Output the (x, y) coordinate of the center of the cell containing the given text.  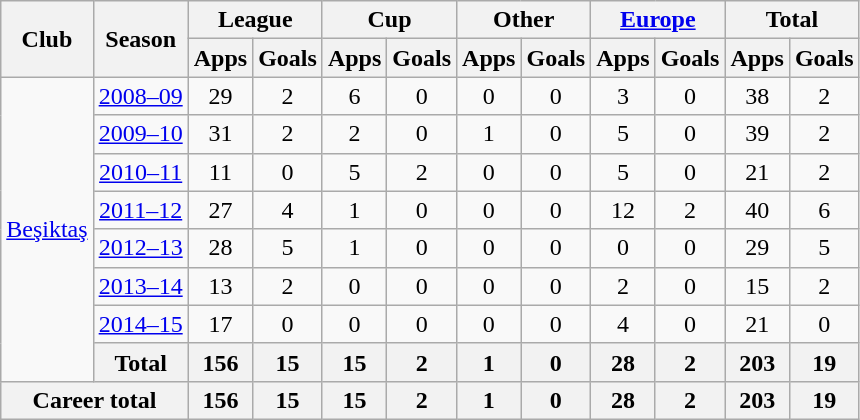
27 (220, 210)
Beşiktaş (47, 229)
2013–14 (140, 286)
2011–12 (140, 210)
Cup (389, 20)
2010–11 (140, 172)
12 (623, 210)
11 (220, 172)
38 (757, 96)
2009–10 (140, 134)
Other (524, 20)
31 (220, 134)
Career total (94, 400)
2008–09 (140, 96)
Club (47, 39)
2014–15 (140, 324)
40 (757, 210)
3 (623, 96)
Season (140, 39)
Europe (658, 20)
League (255, 20)
17 (220, 324)
2012–13 (140, 248)
39 (757, 134)
13 (220, 286)
